Return [X, Y] of the center of cell containing provided text 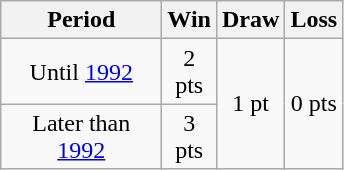
Win [190, 20]
Until 1992 [82, 72]
3 pts [190, 136]
Later than 1992 [82, 136]
1 pt [250, 104]
Period [82, 20]
Loss [314, 20]
2 pts [190, 72]
Draw [250, 20]
0 pts [314, 104]
